Pinpoint the cell where the given text exists, returning its (X, Y) midpoint coordinate. 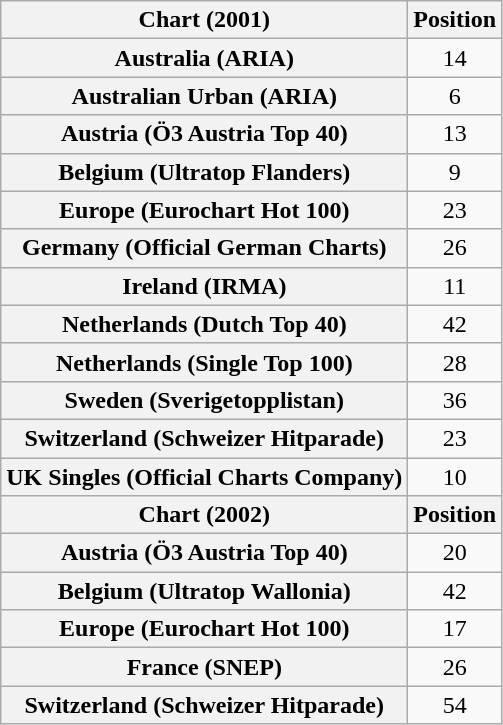
14 (455, 58)
13 (455, 134)
54 (455, 705)
Belgium (Ultratop Wallonia) (204, 591)
Netherlands (Single Top 100) (204, 362)
36 (455, 400)
6 (455, 96)
9 (455, 172)
UK Singles (Official Charts Company) (204, 477)
11 (455, 286)
Ireland (IRMA) (204, 286)
Netherlands (Dutch Top 40) (204, 324)
Germany (Official German Charts) (204, 248)
10 (455, 477)
Australian Urban (ARIA) (204, 96)
Chart (2002) (204, 515)
Australia (ARIA) (204, 58)
Belgium (Ultratop Flanders) (204, 172)
28 (455, 362)
Chart (2001) (204, 20)
Sweden (Sverigetopplistan) (204, 400)
17 (455, 629)
France (SNEP) (204, 667)
20 (455, 553)
